Return the (X, Y) coordinate for the center point of the cell that contains the specified text.  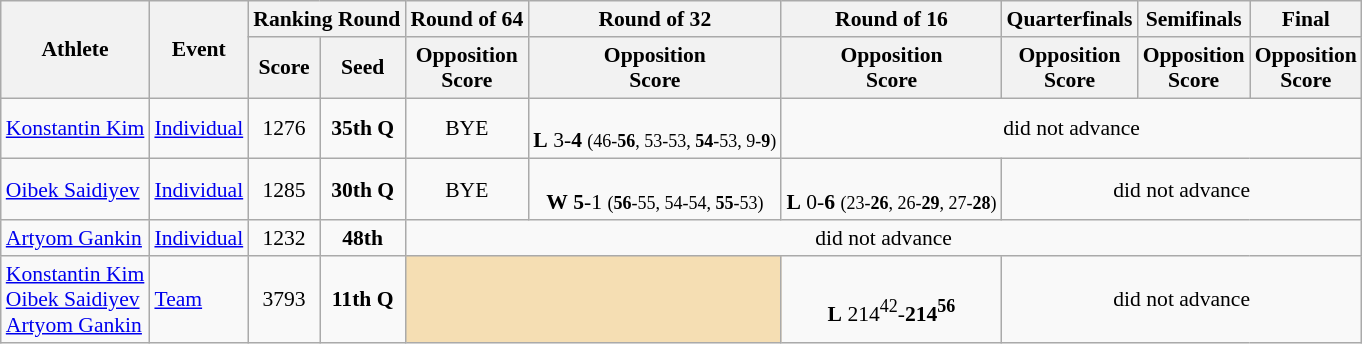
Artyom Gankin (76, 238)
Semifinals (1194, 19)
Ranking Round (326, 19)
Round of 16 (891, 19)
Round of 64 (466, 19)
W 5-1 (56-55, 54-54, 55-53) (654, 190)
1276 (284, 128)
Konstantin KimOibek SaidiyevArtyom Gankin (76, 300)
11th Q (362, 300)
Final (1306, 19)
Athlete (76, 50)
L 21442-21456 (891, 300)
48th (362, 238)
3793 (284, 300)
1285 (284, 190)
35th Q (362, 128)
1232 (284, 238)
Konstantin Kim (76, 128)
Event (198, 50)
Seed (362, 68)
Oibek Saidiyev (76, 190)
Score (284, 68)
Team (198, 300)
Round of 32 (654, 19)
L 0-6 (23-26, 26-29, 27-28) (891, 190)
30th Q (362, 190)
L 3-4 (46-56, 53-53, 54-53, 9-9) (654, 128)
Quarterfinals (1070, 19)
